Capture the cell that displays the provided text and extract its (x, y) central coordinate. 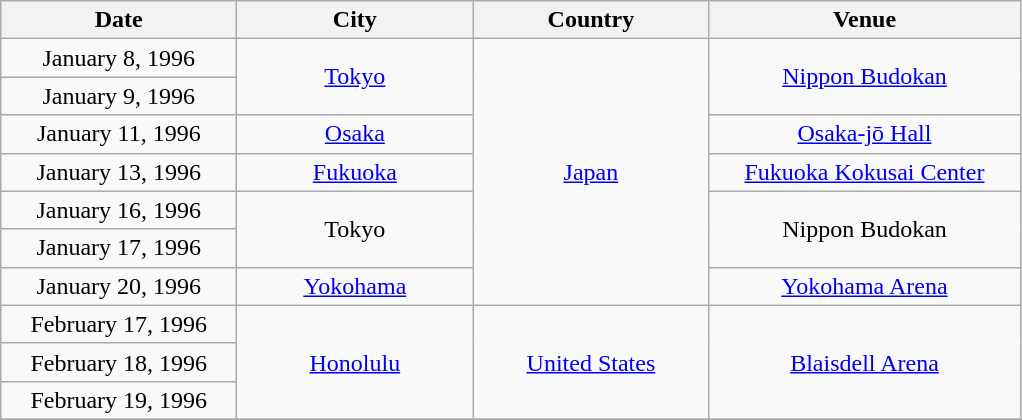
January 17, 1996 (119, 248)
January 16, 1996 (119, 210)
February 18, 1996 (119, 362)
Fukuoka (355, 172)
Venue (864, 20)
Country (591, 20)
Date (119, 20)
Honolulu (355, 362)
Blaisdell Arena (864, 362)
Yokohama (355, 286)
Osaka (355, 134)
January 8, 1996 (119, 58)
January 13, 1996 (119, 172)
January 20, 1996 (119, 286)
Fukuoka Kokusai Center (864, 172)
February 19, 1996 (119, 400)
Japan (591, 172)
February 17, 1996 (119, 324)
Osaka-jō Hall (864, 134)
City (355, 20)
United States (591, 362)
Yokohama Arena (864, 286)
January 9, 1996 (119, 96)
January 11, 1996 (119, 134)
